Extract the [X, Y] coordinate from the center of the cell holding the provided text.  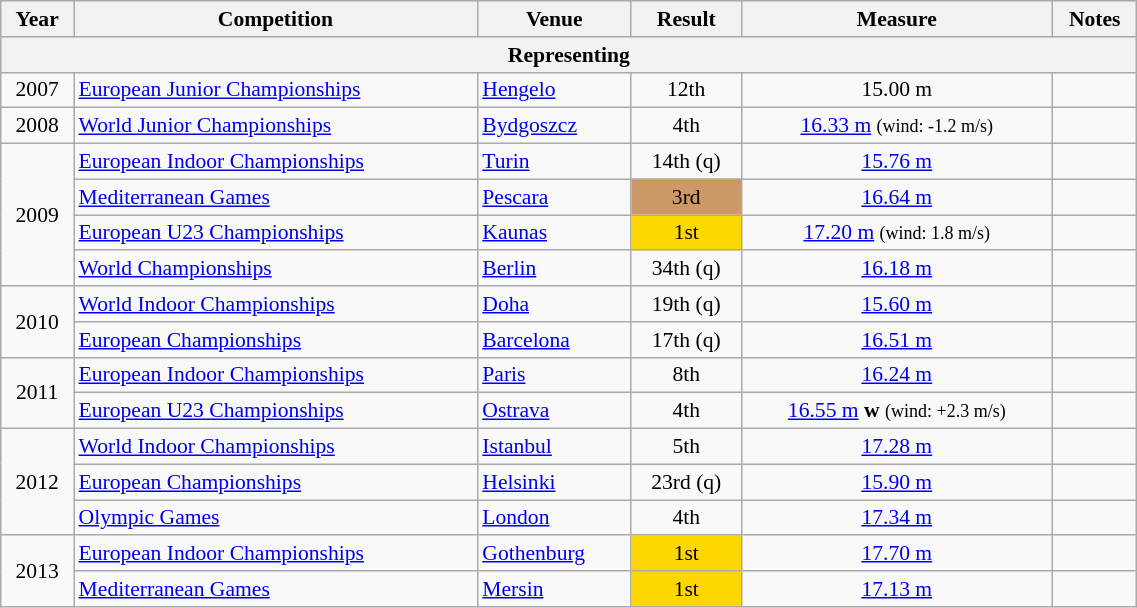
Bydgoszcz [554, 126]
Venue [554, 19]
16.18 m [896, 269]
23rd (q) [686, 482]
5th [686, 447]
Paris [554, 375]
Istanbul [554, 447]
Result [686, 19]
Doha [554, 304]
15.60 m [896, 304]
Gothenburg [554, 554]
Year [38, 19]
15.00 m [896, 90]
2012 [38, 482]
Notes [1095, 19]
Pescara [554, 197]
London [554, 518]
8th [686, 375]
16.64 m [896, 197]
14th (q) [686, 162]
2013 [38, 572]
3rd [686, 197]
17.20 m (wind: 1.8 m/s) [896, 233]
Kaunas [554, 233]
16.55 m w (wind: +2.3 m/s) [896, 411]
Representing [569, 55]
12th [686, 90]
17.28 m [896, 447]
World Junior Championships [276, 126]
Berlin [554, 269]
Olympic Games [276, 518]
34th (q) [686, 269]
17th (q) [686, 340]
17.13 m [896, 589]
15.90 m [896, 482]
2011 [38, 392]
Ostrava [554, 411]
Measure [896, 19]
Helsinki [554, 482]
17.70 m [896, 554]
16.51 m [896, 340]
Hengelo [554, 90]
European Junior Championships [276, 90]
15.76 m [896, 162]
19th (q) [686, 304]
16.33 m (wind: -1.2 m/s) [896, 126]
World Championships [276, 269]
2009 [38, 215]
2008 [38, 126]
Barcelona [554, 340]
Mersin [554, 589]
16.24 m [896, 375]
Turin [554, 162]
2007 [38, 90]
2010 [38, 322]
Competition [276, 19]
17.34 m [896, 518]
